Extract the [x, y] coordinate from the center of the cell holding the provided text.  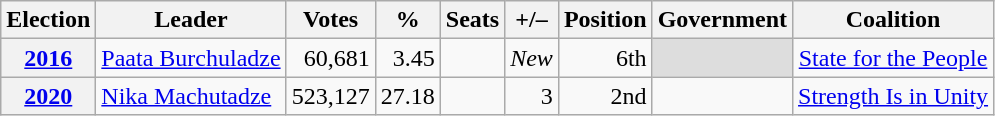
Paata Burchuladze [191, 58]
Seats [472, 20]
3 [532, 96]
New [532, 58]
2020 [48, 96]
6th [605, 58]
Government [722, 20]
% [408, 20]
3.45 [408, 58]
Leader [191, 20]
Strength Is in Unity [894, 96]
State for the People [894, 58]
523,127 [330, 96]
2016 [48, 58]
2nd [605, 96]
Election [48, 20]
Position [605, 20]
Nika Machutadze [191, 96]
60,681 [330, 58]
+/– [532, 20]
Votes [330, 20]
27.18 [408, 96]
Coalition [894, 20]
